Scan for the cell matching the given text and deliver its (X, Y) coordinate at center. 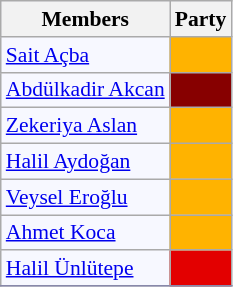
Party (201, 19)
Veysel Eroğlu (86, 197)
Halil Aydoğan (86, 162)
Halil Ünlütepe (86, 269)
Members (86, 19)
Abdülkadir Akcan (86, 90)
Zekeriya Aslan (86, 126)
Ahmet Koca (86, 233)
Sait Açba (86, 55)
